Identify which cell holds the provided text, then report its (x, y) central coordinate. 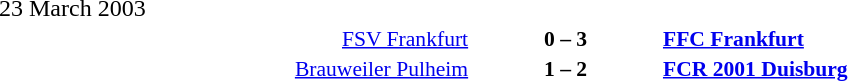
0 – 3 (566, 38)
